Detect which cell encompasses the target text, then output its (X, Y) center coordinate. 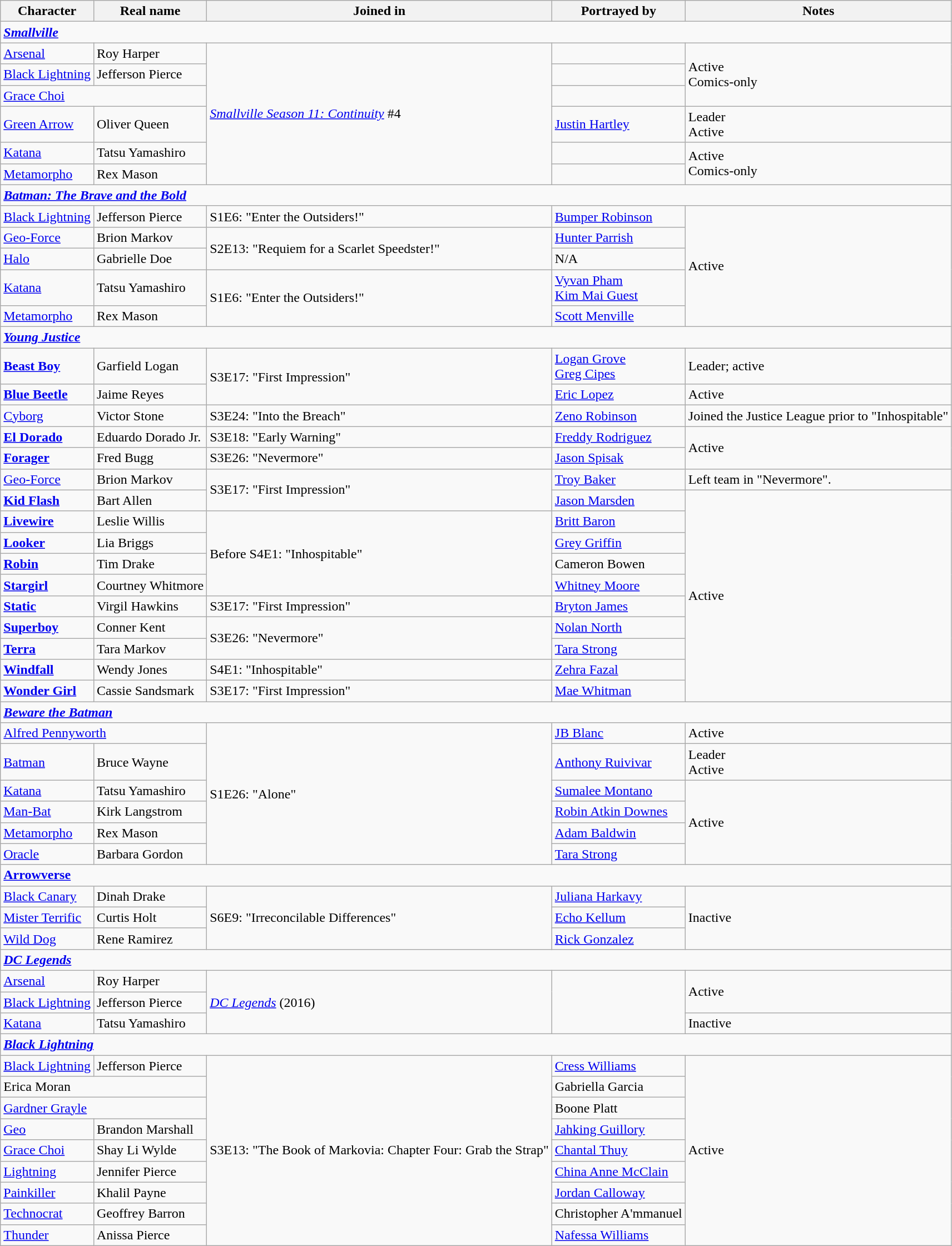
Oracle (47, 854)
Leader; active (819, 366)
Christopher A'mmanuel (618, 1214)
Forager (47, 458)
Man-Bat (47, 812)
Zehra Fazal (618, 670)
Anthony Ruivivar (618, 762)
Wendy Jones (150, 670)
Lia Briggs (150, 543)
Looker (47, 543)
Smallville Season 11: Continuity #4 (379, 113)
Smallville (476, 32)
Boone Platt (618, 1108)
Blue Beetle (47, 395)
Character (47, 11)
El Dorado (47, 437)
Bart Allen (150, 500)
Whitney Moore (618, 585)
Scott Menville (618, 316)
Erica Moran (103, 1087)
Gabrielle Doe (150, 259)
Cress Williams (618, 1066)
Victor Stone (150, 416)
Black Canary (47, 896)
Oliver Queen (150, 125)
Wonder Girl (47, 691)
Jennifer Pierce (150, 1171)
Bryton James (618, 606)
Garfield Logan (150, 366)
Joined the Justice League prior to "Inhospitable" (819, 416)
Nafessa Williams (618, 1235)
Batman: The Brave and the Bold (476, 195)
Beast Boy (47, 366)
Vyvan PhamKim Mai Guest (618, 287)
Bruce Wayne (150, 762)
Superboy (47, 627)
Echo Kellum (618, 917)
DC Legends (476, 960)
Conner Kent (150, 627)
Eduardo Dorado Jr. (150, 437)
Hunter Parrish (618, 237)
Rene Ramirez (150, 939)
Left team in "Nevermore". (819, 479)
Jason Spisak (618, 458)
Fred Bugg (150, 458)
Mister Terrific (47, 917)
Troy Baker (618, 479)
Notes (819, 11)
N/A (618, 259)
Beware the Batman (476, 712)
Anissa Pierce (150, 1235)
S4E1: "Inhospitable" (379, 670)
Livewire (47, 522)
Britt Baron (618, 522)
Kirk Langstrom (150, 812)
Thunder (47, 1235)
Wild Dog (47, 939)
S1E26: "Alone" (379, 794)
Young Justice (476, 337)
Robin (47, 564)
Cassie Sandsmark (150, 691)
S3E18: "Early Warning" (379, 437)
Cyborg (47, 416)
S3E13: "The Book of Markovia: Chapter Four: Grab the Strap" (379, 1151)
Stargirl (47, 585)
Brandon Marshall (150, 1129)
Jaime Reyes (150, 395)
S3E24: "Into the Breach" (379, 416)
S2E13: "Requiem for a Scarlet Speedster!" (379, 248)
Jordan Calloway (618, 1193)
Mae Whitman (618, 691)
Technocrat (47, 1214)
Bumper Robinson (618, 216)
Dinah Drake (150, 896)
Juliana Harkavy (618, 896)
Grey Griffin (618, 543)
Tim Drake (150, 564)
Nolan North (618, 627)
Virgil Hawkins (150, 606)
Courtney Whitmore (150, 585)
Windfall (47, 670)
Arrowverse (476, 875)
Before S4E1: "Inhospitable" (379, 553)
Real name (150, 11)
Geoffrey Barron (150, 1214)
Robin Atkin Downes (618, 812)
Adam Baldwin (618, 833)
Batman (47, 762)
Zeno Robinson (618, 416)
China Anne McClain (618, 1171)
Chantal Thuy (618, 1150)
Logan GroveGreg Cipes (618, 366)
Sumalee Montano (618, 791)
Jahking Guillory (618, 1129)
Green Arrow (47, 125)
Jason Marsden (618, 500)
JB Blanc (618, 733)
Terra (47, 649)
Kid Flash (47, 500)
Halo (47, 259)
Rick Gonzalez (618, 939)
Alfred Pennyworth (103, 733)
Eric Lopez (618, 395)
Cameron Bowen (618, 564)
Painkiller (47, 1193)
Barbara Gordon (150, 854)
Gabriella Garcia (618, 1087)
Lightning (47, 1171)
Portrayed by (618, 11)
Joined in (379, 11)
Gardner Grayle (103, 1108)
Curtis Holt (150, 917)
S6E9: "Irreconcilable Differences" (379, 917)
Khalil Payne (150, 1193)
Static (47, 606)
Shay Li Wylde (150, 1150)
Tara Markov (150, 649)
Justin Hartley (618, 125)
Leslie Willis (150, 522)
Geo (47, 1129)
DC Legends (2016) (379, 1002)
Freddy Rodriguez (618, 437)
